Pinpoint the cell where the given text exists, returning its (X, Y) midpoint coordinate. 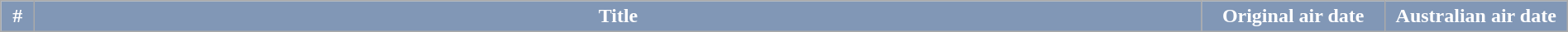
# (18, 16)
Australian air date (1475, 16)
Title (619, 16)
Original air date (1293, 16)
